Identify which cell holds the provided text, then report its [x, y] central coordinate. 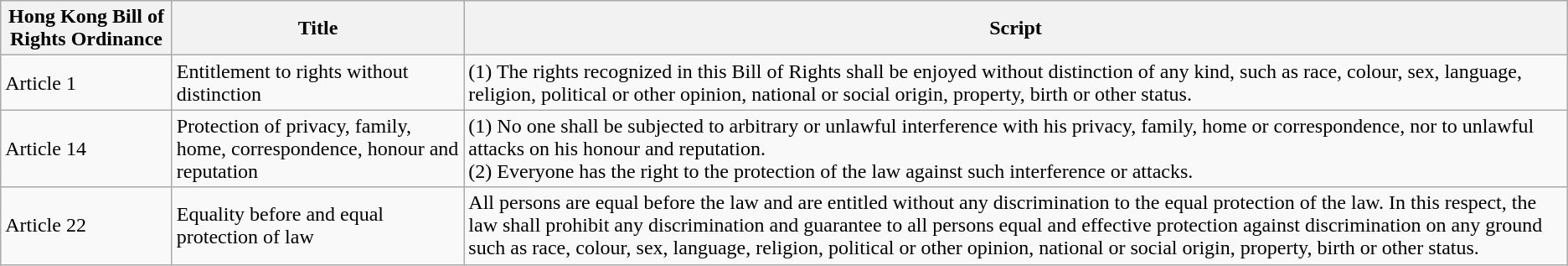
Hong Kong Bill of Rights Ordinance [86, 29]
Protection of privacy, family, home, correspondence, honour and reputation [318, 149]
Article 14 [86, 149]
Article 22 [86, 226]
Equality before and equal protection of law [318, 226]
Title [318, 29]
Article 1 [86, 82]
Entitlement to rights without distinction [318, 82]
Script [1015, 29]
